Find where the given text appears and provide that cell's center as (x, y) coordinate. 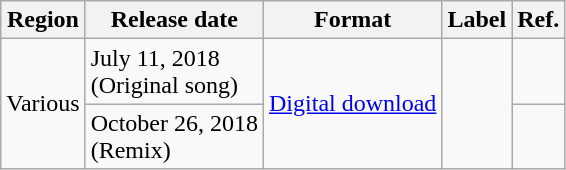
October 26, 2018(Remix) (174, 136)
Ref. (538, 20)
Label (477, 20)
Region (43, 20)
Release date (174, 20)
Various (43, 104)
Digital download (353, 104)
Format (353, 20)
July 11, 2018(Original song) (174, 72)
